Output the (x, y) coordinate of the center of the cell containing the given text.  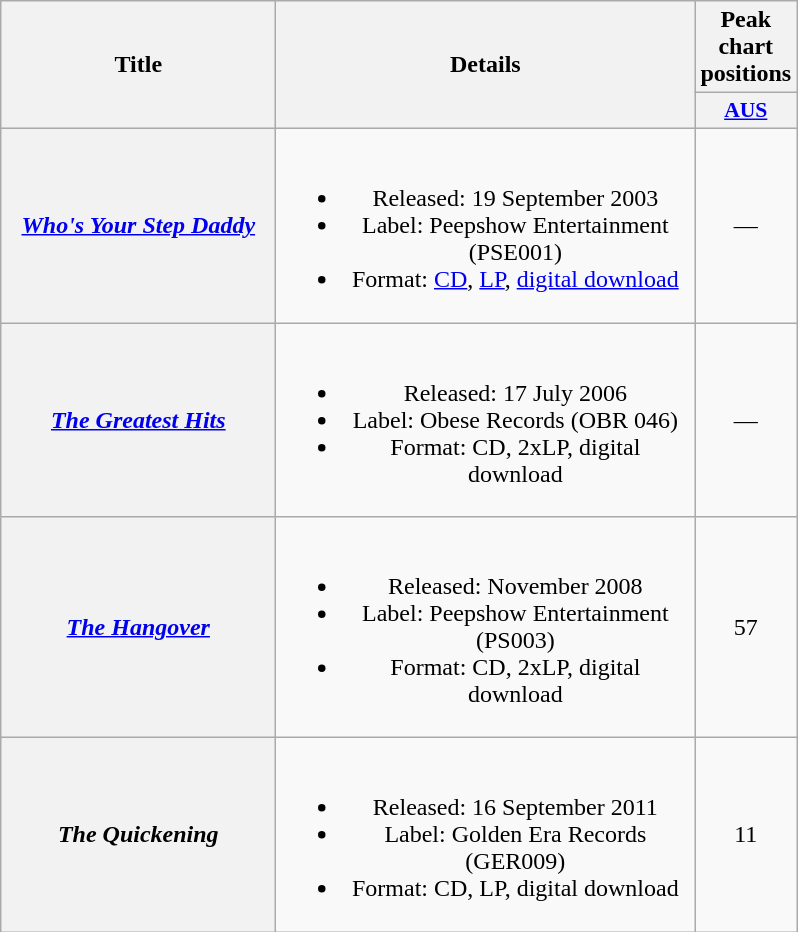
The Greatest Hits (138, 419)
The Quickening (138, 835)
57 (746, 628)
The Hangover (138, 628)
Released: November 2008Label: Peepshow Entertainment (PS003)Format: CD, 2xLP, digital download (486, 628)
Released: 16 September 2011Label: Golden Era Records (GER009)Format: CD, LP, digital download (486, 835)
Peak chart positions (746, 47)
Title (138, 65)
Released: 17 July 2006Label: Obese Records (OBR 046)Format: CD, 2xLP, digital download (486, 419)
AUS (746, 111)
Who's Your Step Daddy (138, 225)
Released: 19 September 2003Label: Peepshow Entertainment (PSE001)Format: CD, LP, digital download (486, 225)
11 (746, 835)
Details (486, 65)
